Return the [X, Y] coordinate for the center point of the cell that contains the specified text.  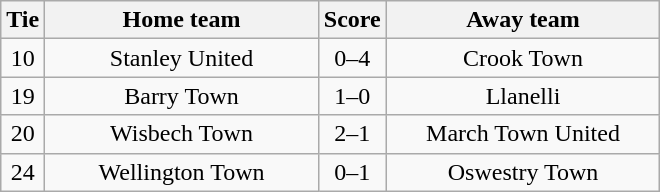
Crook Town [523, 58]
2–1 [352, 134]
Oswestry Town [523, 172]
0–4 [352, 58]
Stanley United [182, 58]
Barry Town [182, 96]
Wisbech Town [182, 134]
Tie [23, 20]
19 [23, 96]
Llanelli [523, 96]
Home team [182, 20]
10 [23, 58]
Score [352, 20]
24 [23, 172]
1–0 [352, 96]
0–1 [352, 172]
20 [23, 134]
March Town United [523, 134]
Away team [523, 20]
Wellington Town [182, 172]
